Search for the cell housing the specified text and yield its (x, y) center coordinate. 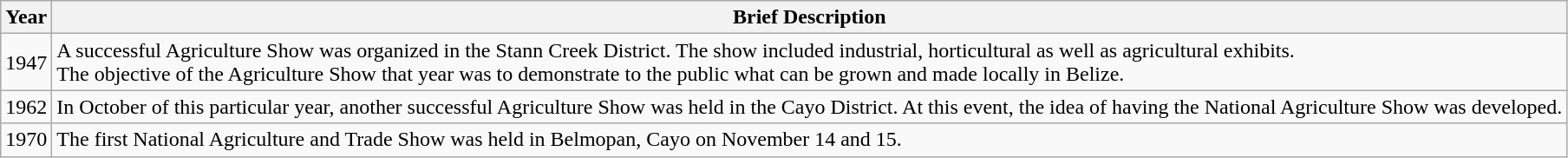
1962 (26, 107)
1947 (26, 63)
The first National Agriculture and Trade Show was held in Belmopan, Cayo on November 14 and 15. (810, 140)
Year (26, 17)
1970 (26, 140)
Brief Description (810, 17)
